Find where the given text appears and provide that cell's center as [X, Y] coordinate. 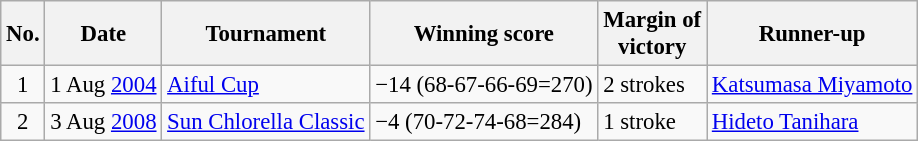
1 Aug 2004 [104, 85]
Aiful Cup [266, 85]
2 strokes [652, 85]
Katsumasa Miyamoto [812, 85]
No. [23, 34]
Tournament [266, 34]
Hideto Tanihara [812, 122]
−4 (70-72-74-68=284) [484, 122]
Sun Chlorella Classic [266, 122]
3 Aug 2008 [104, 122]
Winning score [484, 34]
Date [104, 34]
1 stroke [652, 122]
1 [23, 85]
2 [23, 122]
Runner-up [812, 34]
Margin ofvictory [652, 34]
−14 (68-67-66-69=270) [484, 85]
